Output the [x, y] coordinate of the center of the cell containing the given text.  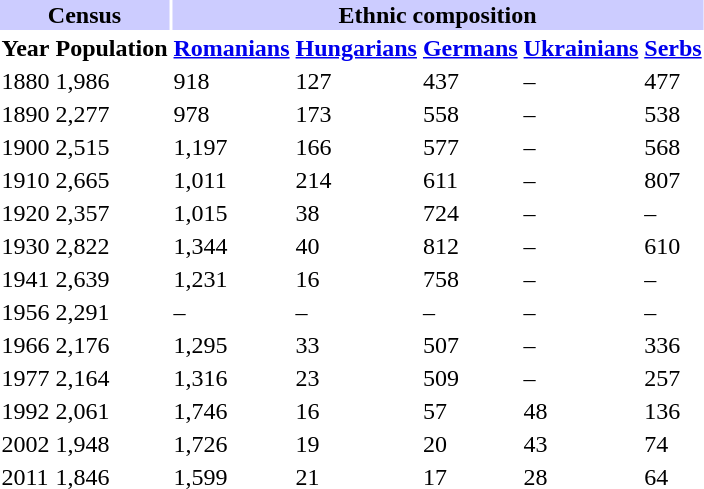
136 [673, 411]
1,726 [232, 444]
23 [356, 378]
166 [356, 147]
33 [356, 345]
2,357 [112, 213]
1,231 [232, 279]
611 [470, 180]
1977 [26, 378]
19 [356, 444]
2,822 [112, 246]
Year [26, 48]
Ethnic composition [438, 15]
1966 [26, 345]
558 [470, 114]
214 [356, 180]
1,948 [112, 444]
Romanians [232, 48]
1920 [26, 213]
918 [232, 81]
38 [356, 213]
57 [470, 411]
257 [673, 378]
724 [470, 213]
758 [470, 279]
807 [673, 180]
74 [673, 444]
577 [470, 147]
2,665 [112, 180]
2,164 [112, 378]
48 [581, 411]
2,061 [112, 411]
2,515 [112, 147]
1900 [26, 147]
812 [470, 246]
1910 [26, 180]
1,011 [232, 180]
173 [356, 114]
1,986 [112, 81]
1,295 [232, 345]
2,277 [112, 114]
1,197 [232, 147]
1,015 [232, 213]
437 [470, 81]
1956 [26, 312]
2002 [26, 444]
20 [470, 444]
1992 [26, 411]
336 [673, 345]
1,316 [232, 378]
1941 [26, 279]
1880 [26, 81]
Hungarians [356, 48]
2,639 [112, 279]
509 [470, 378]
1,344 [232, 246]
2,291 [112, 312]
507 [470, 345]
2,176 [112, 345]
Germans [470, 48]
978 [232, 114]
610 [673, 246]
Population [112, 48]
1890 [26, 114]
Ukrainians [581, 48]
Census [84, 15]
127 [356, 81]
1,746 [232, 411]
43 [581, 444]
1930 [26, 246]
538 [673, 114]
Serbs [673, 48]
40 [356, 246]
477 [673, 81]
568 [673, 147]
